Find where the given text appears and provide that cell's center as (x, y) coordinate. 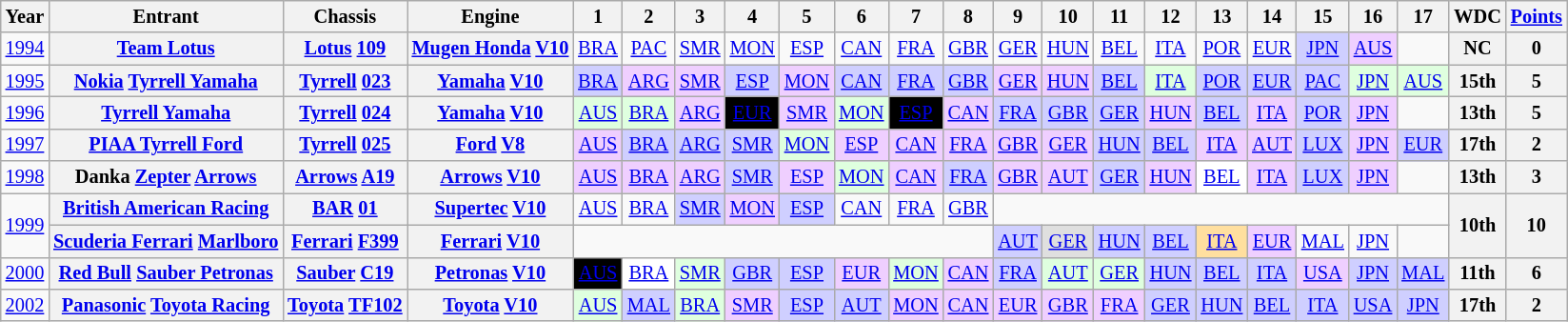
Mugen Honda V10 (491, 49)
Toyota TF102 (345, 305)
1994 (25, 49)
1997 (25, 145)
Arrows A19 (345, 177)
Ferrari F399 (345, 241)
Tyrrell 023 (345, 81)
Engine (491, 16)
Lotus 109 (345, 49)
WDC (1478, 16)
9 (1018, 16)
11 (1120, 16)
12 (1171, 16)
Chassis (345, 16)
11th (1478, 273)
Panasonic Toyota Racing (166, 305)
2000 (25, 273)
BAR 01 (345, 209)
1995 (25, 81)
Tyrrell 025 (345, 145)
Ford V8 (491, 145)
Ferrari V10 (491, 241)
Petronas V10 (491, 273)
0 (1537, 49)
1996 (25, 112)
2002 (25, 305)
13 (1221, 16)
Tyrrell Yamaha (166, 112)
Supertec V10 (491, 209)
4 (752, 16)
Team Lotus (166, 49)
Year (25, 16)
14 (1272, 16)
Danka Zepter Arrows (166, 177)
Entrant (166, 16)
Points (1537, 16)
British American Racing (166, 209)
NC (1478, 49)
Sauber C19 (345, 273)
Tyrrell 024 (345, 112)
1 (598, 16)
7 (916, 16)
Scuderia Ferrari Marlboro (166, 241)
Arrows V10 (491, 177)
1998 (25, 177)
1999 (25, 225)
Toyota V10 (491, 305)
15th (1478, 81)
17 (1422, 16)
16 (1373, 16)
15 (1323, 16)
10th (1478, 225)
PIAA Tyrrell Ford (166, 145)
8 (969, 16)
Nokia Tyrrell Yamaha (166, 81)
Red Bull Sauber Petronas (166, 273)
